Determine the (x, y) coordinate at the center of the cell enclosing the given text.  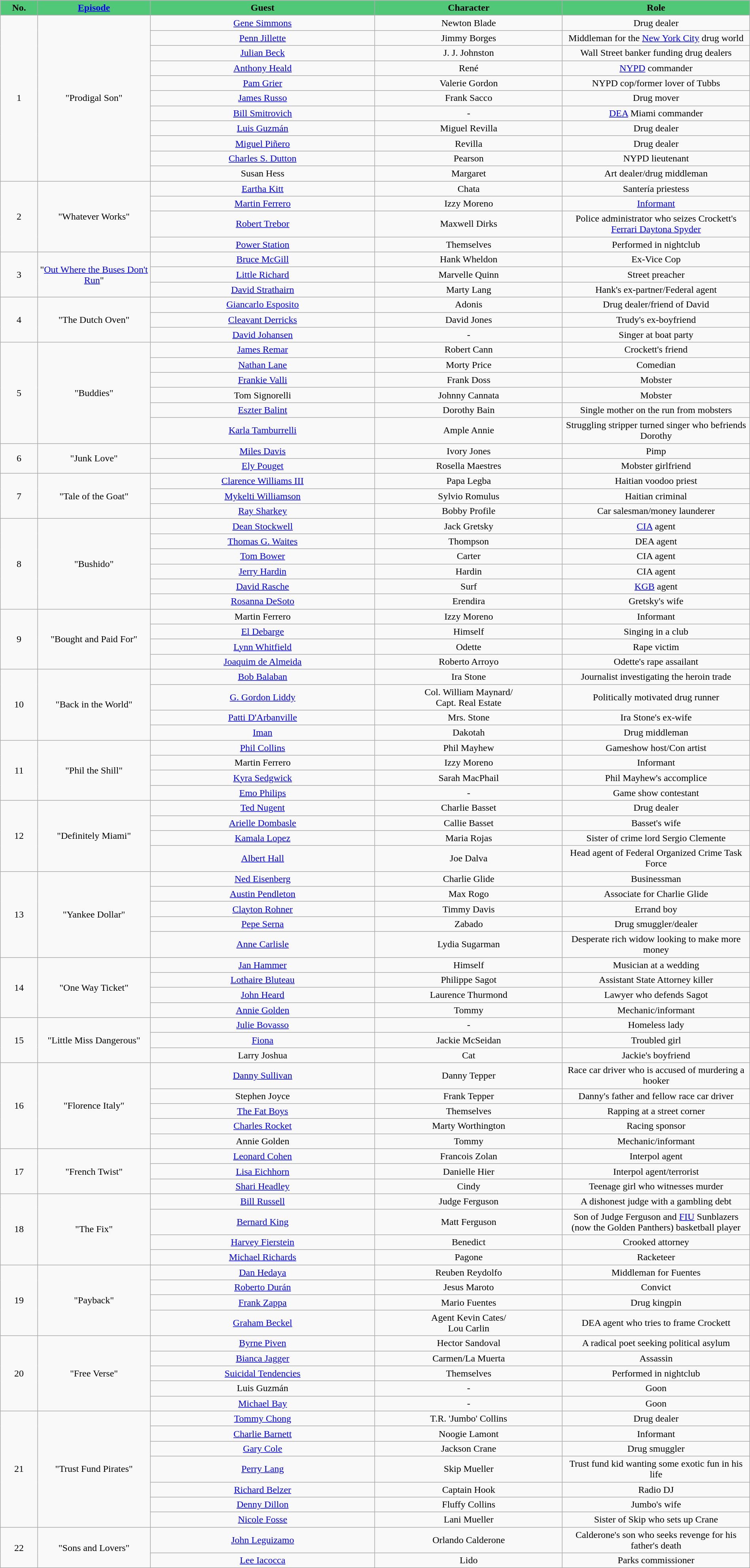
14 (19, 988)
Frankie Valli (263, 380)
Charles Rocket (263, 1126)
Susan Hess (263, 173)
Noogie Lamont (469, 1433)
Sister of crime lord Sergio Clemente (656, 838)
7 (19, 496)
Judge Ferguson (469, 1201)
19 (19, 1300)
Lido (469, 1560)
Maxwell Dirks (469, 224)
Kamala Lopez (263, 838)
Newton Blade (469, 23)
Miguel Revilla (469, 128)
Tom Bower (263, 556)
Jesus Maroto (469, 1287)
Emo Philips (263, 793)
9 (19, 639)
Trudy's ex-boyfriend (656, 320)
David Johansen (263, 335)
Jack Gretsky (469, 526)
Odette's rape assailant (656, 662)
Reuben Reydolfo (469, 1272)
Associate for Charlie Glide (656, 894)
Thompson (469, 541)
Businessman (656, 879)
Nathan Lane (263, 365)
Lani Mueller (469, 1520)
Interpol agent (656, 1156)
Sylvio Romulus (469, 496)
Margaret (469, 173)
Bill Russell (263, 1201)
Pearson (469, 158)
Graham Beckel (263, 1323)
Gene Simmons (263, 23)
Gretsky's wife (656, 601)
Surf (469, 586)
Lawyer who defends Sagot (656, 995)
Crooked attorney (656, 1242)
Dean Stockwell (263, 526)
Rape victim (656, 647)
Head agent of Federal Organized Crime Task Force (656, 859)
Ned Eisenberg (263, 879)
"Florence Italy" (94, 1105)
Anthony Heald (263, 68)
Interpol agent/terrorist (656, 1171)
"The Fix" (94, 1229)
Penn Jillette (263, 38)
Drug kingpin (656, 1303)
Denny Dillon (263, 1505)
DEA Miami commander (656, 113)
Wall Street banker funding drug dealers (656, 53)
Little Richard (263, 275)
"Buddies" (94, 392)
Parks commissioner (656, 1560)
Hector Sandoval (469, 1343)
Crockett's friend (656, 350)
Charlie Barnett (263, 1433)
"Phil the Shill" (94, 770)
Charles S. Dutton (263, 158)
Phil Mayhew (469, 748)
Phil Collins (263, 748)
17 (19, 1171)
Ted Nugent (263, 808)
Benedict (469, 1242)
Son of Judge Ferguson and FIU Sunblazers (now the Golden Panthers) basketball player (656, 1222)
James Russo (263, 98)
T.R. 'Jumbo' Collins (469, 1418)
Teenage girl who witnesses murder (656, 1186)
Shari Headley (263, 1186)
Papa Legba (469, 481)
Carmen/La Muerta (469, 1358)
Frank Sacco (469, 98)
Michael Richards (263, 1257)
Albert Hall (263, 859)
Errand boy (656, 909)
Haitian criminal (656, 496)
"Yankee Dollar" (94, 914)
Jimmy Borges (469, 38)
Captain Hook (469, 1490)
Pam Grier (263, 83)
21 (19, 1469)
Sister of Skip who sets up Crane (656, 1520)
Lisa Eichhorn (263, 1171)
David Rasche (263, 586)
10 (19, 704)
13 (19, 914)
Larry Joshua (263, 1055)
Chata (469, 189)
Karla Tamburrelli (263, 430)
Troubled girl (656, 1040)
18 (19, 1229)
Convict (656, 1287)
Marty Worthington (469, 1126)
Timmy Davis (469, 909)
Dorothy Bain (469, 410)
Fiona (263, 1040)
"Trust Fund Pirates" (94, 1469)
NYPD lieutenant (656, 158)
Police administrator who seizes Crockett's Ferrari Daytona Spyder (656, 224)
Gary Cole (263, 1449)
Drug dealer/friend of David (656, 305)
Roberto Arroyo (469, 662)
Col. William Maynard/Capt. Real Estate (469, 697)
Stephen Joyce (263, 1096)
Santería priestess (656, 189)
Single mother on the run from mobsters (656, 410)
Patti D'Arbanville (263, 718)
Musician at a wedding (656, 965)
"Payback" (94, 1300)
Character (469, 8)
20 (19, 1373)
Adonis (469, 305)
Harvey Fierstein (263, 1242)
Racketeer (656, 1257)
David Jones (469, 320)
Nicole Fosse (263, 1520)
El Debarge (263, 631)
James Remar (263, 350)
Rosanna DeSoto (263, 601)
"Junk Love" (94, 458)
Tom Signorelli (263, 395)
Jackie's boyfriend (656, 1055)
Sarah MacPhail (469, 778)
Hank Wheldon (469, 260)
Comedian (656, 365)
Struggling stripper turned singer who befriends Dorothy (656, 430)
Bruce McGill (263, 260)
6 (19, 458)
DEA agent (656, 541)
Bob Balaban (263, 677)
Gameshow host/Con artist (656, 748)
Perry Lang (263, 1469)
Kyra Sedgwick (263, 778)
Anne Carlisle (263, 944)
DEA agent who tries to frame Crockett (656, 1323)
Lydia Sugarman (469, 944)
"Bought and Paid For" (94, 639)
Zabado (469, 924)
The Fat Boys (263, 1111)
"Prodigal Son" (94, 98)
"Back in the World" (94, 704)
Cleavant Derricks (263, 320)
KGB agent (656, 586)
NYPD commander (656, 68)
Danny Tepper (469, 1075)
René (469, 68)
Singing in a club (656, 631)
"The Dutch Oven" (94, 320)
G. Gordon Liddy (263, 697)
12 (19, 836)
Trust fund kid wanting some exotic fun in his life (656, 1469)
Danny's father and fellow race car driver (656, 1096)
Arielle Dombasle (263, 823)
No. (19, 8)
A dishonest judge with a gambling debt (656, 1201)
Phil Mayhew's accomplice (656, 778)
Bobby Profile (469, 511)
Cindy (469, 1186)
Eartha Kitt (263, 189)
Tommy Chong (263, 1418)
Drug smuggler (656, 1449)
Hank's ex-partner/Federal agent (656, 290)
Assassin (656, 1358)
Frank Doss (469, 380)
Roberto Durán (263, 1287)
Drug middleman (656, 733)
Singer at boat party (656, 335)
John Leguizamo (263, 1540)
Austin Pendleton (263, 894)
Agent Kevin Cates/Lou Carlin (469, 1323)
Revilla (469, 143)
"Bushido" (94, 564)
"Free Verse" (94, 1373)
Game show contestant (656, 793)
Danielle Hier (469, 1171)
Ex-Vice Cop (656, 260)
"Out Where the Buses Don't Run" (94, 275)
1 (19, 98)
Desperate rich widow looking to make more money (656, 944)
Frank Zappa (263, 1303)
Radio DJ (656, 1490)
Suicidal Tendencies (263, 1373)
3 (19, 275)
22 (19, 1548)
Mobster girlfriend (656, 466)
Jumbo's wife (656, 1505)
"French Twist" (94, 1171)
Erendira (469, 601)
A radical poet seeking political asylum (656, 1343)
Power Station (263, 245)
Robert Cann (469, 350)
J. J. Johnston (469, 53)
Miles Davis (263, 451)
"Whatever Works" (94, 217)
Middleman for Fuentes (656, 1272)
Jackie McSeidan (469, 1040)
Julie Bovasso (263, 1025)
Mrs. Stone (469, 718)
Mario Fuentes (469, 1303)
Hardin (469, 571)
Drug smuggler/dealer (656, 924)
Lynn Whitfield (263, 647)
Dakotah (469, 733)
Max Rogo (469, 894)
Charlie Basset (469, 808)
2 (19, 217)
Miguel Piñero (263, 143)
Race car driver who is accused of murdering a hooker (656, 1075)
Racing sponsor (656, 1126)
Frank Tepper (469, 1096)
Callie Basset (469, 823)
Matt Ferguson (469, 1222)
Joaquim de Almeida (263, 662)
Homeless lady (656, 1025)
Joe Dalva (469, 859)
Bill Smitrovich (263, 113)
Leonard Cohen (263, 1156)
Car salesman/money launderer (656, 511)
John Heard (263, 995)
Ira Stone's ex-wife (656, 718)
"Tale of the Goat" (94, 496)
Haitian voodoo priest (656, 481)
16 (19, 1105)
Julian Beck (263, 53)
Clayton Rohner (263, 909)
Ivory Jones (469, 451)
"Sons and Lovers" (94, 1548)
Skip Mueller (469, 1469)
Lothaire Bluteau (263, 980)
Iman (263, 733)
Jerry Hardin (263, 571)
Ira Stone (469, 677)
Pagone (469, 1257)
11 (19, 770)
Drug mover (656, 98)
Byrne Piven (263, 1343)
Laurence Thurmond (469, 995)
Charlie Glide (469, 879)
Ample Annie (469, 430)
Giancarlo Esposito (263, 305)
5 (19, 392)
Rapping at a street corner (656, 1111)
"One Way Ticket" (94, 988)
8 (19, 564)
Episode (94, 8)
Politically motivated drug runner (656, 697)
4 (19, 320)
Jan Hammer (263, 965)
Lee Iacocca (263, 1560)
Thomas G. Waites (263, 541)
Eszter Balint (263, 410)
Danny Sullivan (263, 1075)
Carter (469, 556)
Role (656, 8)
Dan Hedaya (263, 1272)
Maria Rojas (469, 838)
15 (19, 1040)
Morty Price (469, 365)
"Little Miss Dangerous" (94, 1040)
Pepe Serna (263, 924)
Cat (469, 1055)
NYPD cop/former lover of Tubbs (656, 83)
Odette (469, 647)
Basset's wife (656, 823)
Middleman for the New York City drug world (656, 38)
Clarence Williams III (263, 481)
Journalist investigating the heroin trade (656, 677)
Johnny Cannata (469, 395)
Orlando Calderone (469, 1540)
Valerie Gordon (469, 83)
Art dealer/drug middleman (656, 173)
Street preacher (656, 275)
Bernard King (263, 1222)
Mykelti Williamson (263, 496)
Rosella Maestres (469, 466)
Marty Lang (469, 290)
Calderone's son who seeks revenge for his father's death (656, 1540)
"Definitely Miami" (94, 836)
David Strathairn (263, 290)
Robert Trebor (263, 224)
Fluffy Collins (469, 1505)
Richard Belzer (263, 1490)
Jackson Crane (469, 1449)
Ray Sharkey (263, 511)
Assistant State Attorney killer (656, 980)
Bianca Jagger (263, 1358)
Francois Zolan (469, 1156)
Ely Pouget (263, 466)
Philippe Sagot (469, 980)
Guest (263, 8)
Michael Bay (263, 1403)
Pimp (656, 451)
Marvelle Quinn (469, 275)
